Pinpoint the cell where the given text exists, returning its (X, Y) midpoint coordinate. 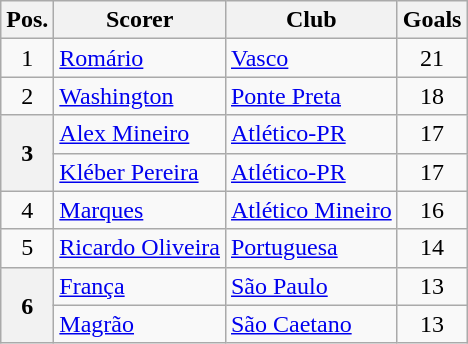
14 (432, 248)
Ricardo Oliveira (140, 248)
4 (28, 210)
6 (28, 305)
Club (311, 20)
21 (432, 58)
5 (28, 248)
2 (28, 96)
Pos. (28, 20)
Alex Mineiro (140, 134)
16 (432, 210)
18 (432, 96)
São Caetano (311, 324)
Magrão (140, 324)
São Paulo (311, 286)
3 (28, 153)
Ponte Preta (311, 96)
Atlético Mineiro (311, 210)
Vasco (311, 58)
Scorer (140, 20)
Goals (432, 20)
Washington (140, 96)
Kléber Pereira (140, 172)
Portuguesa (311, 248)
Romário (140, 58)
França (140, 286)
Marques (140, 210)
1 (28, 58)
